Find where the given text appears and provide that cell's center as [X, Y] coordinate. 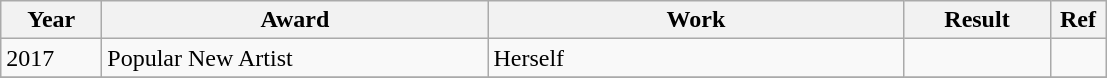
Popular New Artist [295, 58]
Result [977, 20]
Award [295, 20]
2017 [52, 58]
Herself [696, 58]
Year [52, 20]
Ref [1078, 20]
Work [696, 20]
